Find where the given text appears and provide that cell's center as (x, y) coordinate. 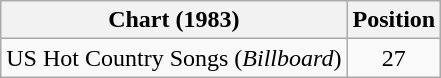
US Hot Country Songs (Billboard) (174, 58)
27 (394, 58)
Chart (1983) (174, 20)
Position (394, 20)
